Pinpoint the cell where the given text exists, returning its (X, Y) midpoint coordinate. 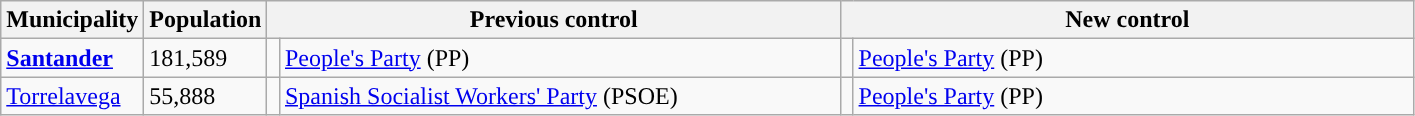
Previous control (554, 20)
Population (206, 20)
55,888 (206, 96)
181,589 (206, 58)
New control (1127, 20)
Municipality (72, 20)
Torrelavega (72, 96)
Santander (72, 58)
Spanish Socialist Workers' Party (PSOE) (560, 96)
